Return [x, y] of the center of cell containing provided text 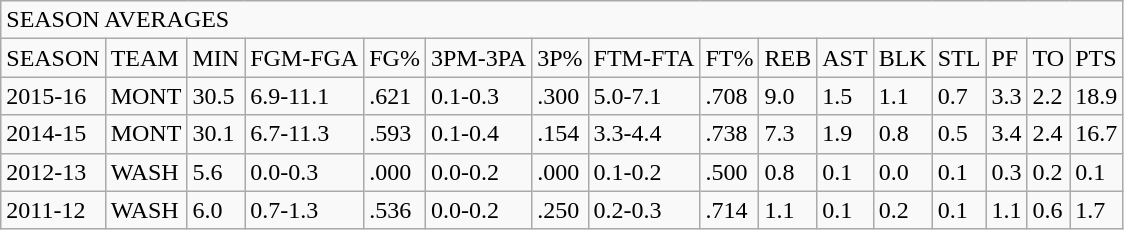
30.5 [216, 96]
3.3-4.4 [644, 134]
0.7 [959, 96]
5.6 [216, 172]
6.7-11.3 [304, 134]
FTM-FTA [644, 58]
SEASON [53, 58]
9.0 [788, 96]
.154 [560, 134]
0.6 [1048, 210]
TO [1048, 58]
PF [1006, 58]
STL [959, 58]
2012-13 [53, 172]
0.1-0.4 [478, 134]
.708 [730, 96]
3.4 [1006, 134]
.593 [395, 134]
18.9 [1096, 96]
.714 [730, 210]
0.7-1.3 [304, 210]
2.2 [1048, 96]
1.9 [845, 134]
0.5 [959, 134]
5.0-7.1 [644, 96]
PTS [1096, 58]
2015-16 [53, 96]
3P% [560, 58]
.500 [730, 172]
30.1 [216, 134]
0.2-0.3 [644, 210]
0.0-0.3 [304, 172]
MIN [216, 58]
16.7 [1096, 134]
BLK [902, 58]
0.3 [1006, 172]
.621 [395, 96]
7.3 [788, 134]
0.0 [902, 172]
3PM-3PA [478, 58]
FGM-FGA [304, 58]
1.7 [1096, 210]
FG% [395, 58]
2.4 [1048, 134]
3.3 [1006, 96]
.536 [395, 210]
.250 [560, 210]
6.0 [216, 210]
2014-15 [53, 134]
2011-12 [53, 210]
6.9-11.1 [304, 96]
.300 [560, 96]
FT% [730, 58]
REB [788, 58]
SEASON AVERAGES [562, 20]
AST [845, 58]
1.5 [845, 96]
.738 [730, 134]
0.1-0.2 [644, 172]
TEAM [146, 58]
0.1-0.3 [478, 96]
